Return (X, Y) of the center of cell containing provided text 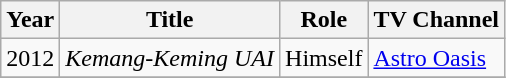
Astro Oasis (436, 58)
Kemang-Keming UAI (170, 58)
TV Channel (436, 20)
Year (30, 20)
Himself (324, 58)
Role (324, 20)
Title (170, 20)
2012 (30, 58)
